Return the (X, Y) coordinate for the center point of the cell that contains the specified text.  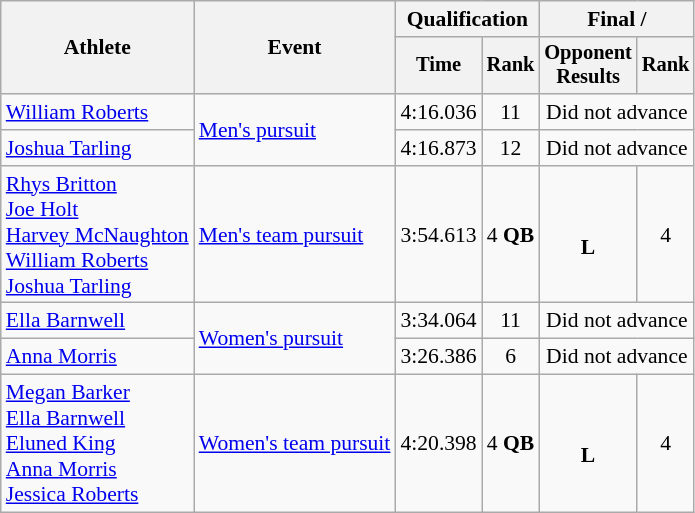
Women's team pursuit (295, 444)
Event (295, 48)
6 (511, 357)
3:26.386 (438, 357)
Anna Morris (98, 357)
Women's pursuit (295, 338)
Men's pursuit (295, 130)
Joshua Tarling (98, 148)
3:54.613 (438, 235)
Men's team pursuit (295, 235)
4:16.036 (438, 112)
Megan BarkerElla BarnwellEluned KingAnna MorrisJessica Roberts (98, 444)
4:20.398 (438, 444)
4:16.873 (438, 148)
Qualification (467, 19)
OpponentResults (588, 66)
Rhys BrittonJoe HoltHarvey McNaughtonWilliam RobertsJoshua Tarling (98, 235)
Time (438, 66)
3:34.064 (438, 321)
Ella Barnwell (98, 321)
William Roberts (98, 112)
Final / (616, 19)
Athlete (98, 48)
12 (511, 148)
